Detect which cell encompasses the target text, then output its [X, Y] center coordinate. 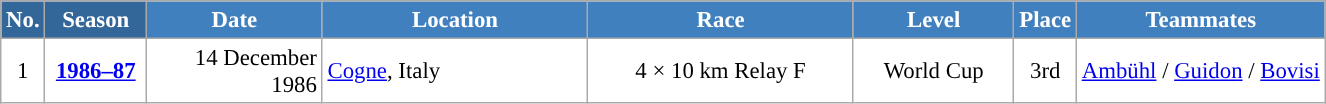
14 December 1986 [235, 72]
Level [934, 20]
Cogne, Italy [455, 72]
Teammates [1200, 20]
1986–87 [96, 72]
Ambühl / Guidon / Bovisi [1200, 72]
Race [721, 20]
1 [23, 72]
Place [1045, 20]
World Cup [934, 72]
Location [455, 20]
Date [235, 20]
No. [23, 20]
3rd [1045, 72]
4 × 10 km Relay F [721, 72]
Season [96, 20]
